Identify which cell holds the provided text, then report its [X, Y] central coordinate. 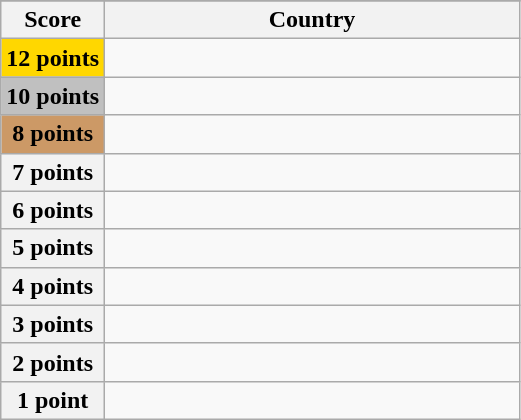
12 points [53, 58]
6 points [53, 210]
4 points [53, 286]
8 points [53, 134]
Score [53, 20]
Country [312, 20]
7 points [53, 172]
1 point [53, 400]
3 points [53, 324]
2 points [53, 362]
5 points [53, 248]
10 points [53, 96]
